Return the (x, y) coordinate for the center point of the cell that contains the specified text.  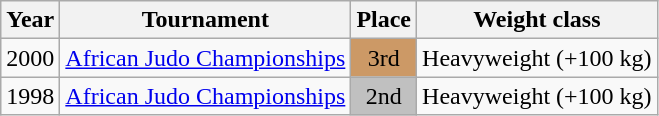
Tournament (206, 20)
1998 (30, 96)
Year (30, 20)
2nd (384, 96)
Weight class (538, 20)
2000 (30, 58)
Place (384, 20)
3rd (384, 58)
